Return the [X, Y] coordinate for the center point of the cell that contains the specified text.  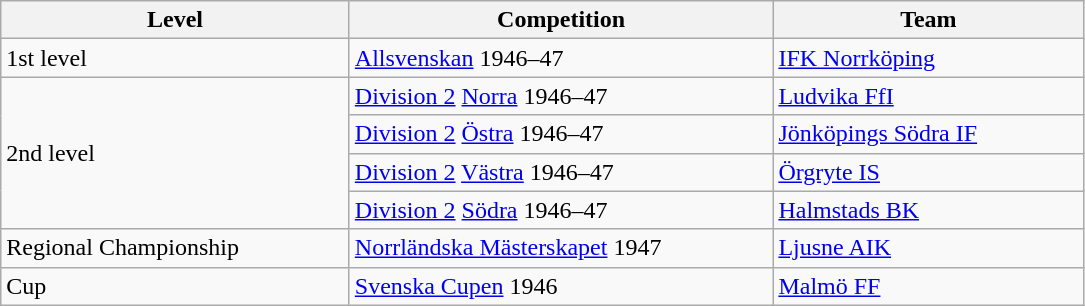
Ludvika FfI [928, 96]
IFK Norrköping [928, 58]
Ljusne AIK [928, 248]
1st level [176, 58]
Team [928, 20]
Division 2 Södra 1946–47 [561, 210]
Norrländska Mästerskapet 1947 [561, 248]
Cup [176, 286]
Division 2 Norra 1946–47 [561, 96]
Competition [561, 20]
Jönköpings Södra IF [928, 134]
Örgryte IS [928, 172]
Division 2 Västra 1946–47 [561, 172]
Division 2 Östra 1946–47 [561, 134]
Malmö FF [928, 286]
Regional Championship [176, 248]
Halmstads BK [928, 210]
2nd level [176, 153]
Svenska Cupen 1946 [561, 286]
Allsvenskan 1946–47 [561, 58]
Level [176, 20]
